Return (X, Y) of the center of cell containing provided text 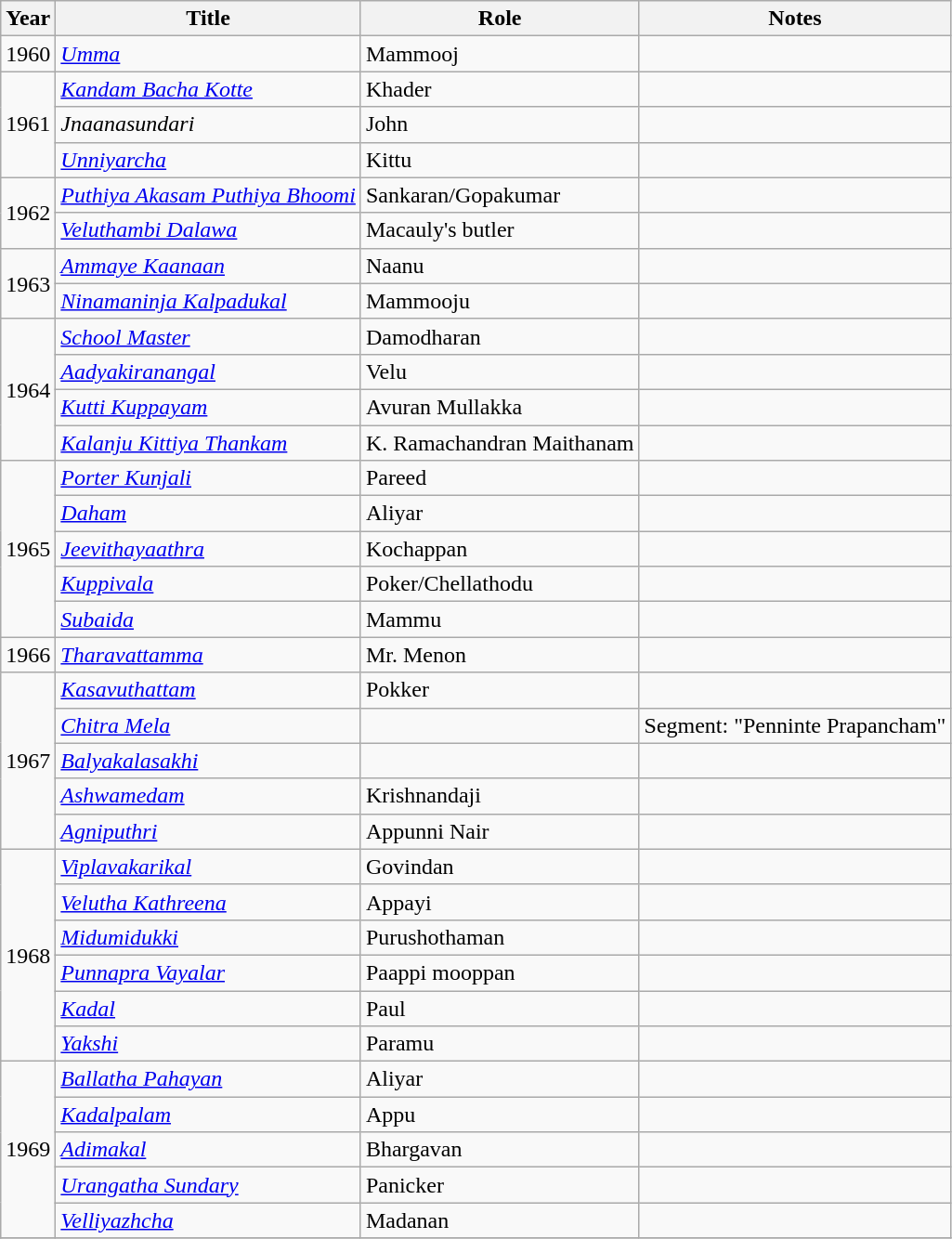
Adimakal (208, 1150)
1968 (28, 955)
Velliyazhcha (208, 1220)
Mr. Menon (500, 655)
1960 (28, 54)
Midumidukki (208, 937)
Panicker (500, 1185)
Avuran Mullakka (500, 407)
Appu (500, 1115)
Paramu (500, 1044)
Kalanju Kittiya Thankam (208, 443)
1964 (28, 389)
Govindan (500, 867)
Mammu (500, 619)
Veluthambi Dalawa (208, 230)
Segment: "Penninte Prapancham" (795, 725)
Aadyakiranangal (208, 372)
Bhargavan (500, 1150)
Urangatha Sundary (208, 1185)
Krishnandaji (500, 796)
Yakshi (208, 1044)
K. Ramachandran Maithanam (500, 443)
Puthiya Akasam Puthiya Bhoomi (208, 195)
Kadalpalam (208, 1115)
Kasavuthattam (208, 690)
1962 (28, 213)
Purushothaman (500, 937)
Chitra Mela (208, 725)
Mammooju (500, 301)
Kutti Kuppayam (208, 407)
Jeevithayaathra (208, 549)
Year (28, 19)
Naanu (500, 266)
Kandam Bacha Kotte (208, 89)
1969 (28, 1150)
Kuppivala (208, 584)
Poker/Chellathodu (500, 584)
John (500, 124)
Kochappan (500, 549)
Viplavakarikal (208, 867)
Appunni Nair (500, 831)
Balyakalasakhi (208, 761)
Subaida (208, 619)
Pokker (500, 690)
Appayi (500, 902)
1961 (28, 124)
Agniputhri (208, 831)
1965 (28, 549)
Khader (500, 89)
Ashwamedam (208, 796)
1967 (28, 761)
Pareed (500, 478)
Unniyarcha (208, 160)
1966 (28, 655)
Mammooj (500, 54)
Paul (500, 1008)
Daham (208, 514)
School Master (208, 336)
1963 (28, 283)
Kittu (500, 160)
Title (208, 19)
Ninamaninja Kalpadukal (208, 301)
Punnapra Vayalar (208, 972)
Role (500, 19)
Velutha Kathreena (208, 902)
Sankaran/Gopakumar (500, 195)
Ammaye Kaanaan (208, 266)
Tharavattamma (208, 655)
Paappi mooppan (500, 972)
Ballatha Pahayan (208, 1079)
Velu (500, 372)
Jnaanasundari (208, 124)
Macauly's butler (500, 230)
Umma (208, 54)
Madanan (500, 1220)
Porter Kunjali (208, 478)
Notes (795, 19)
Kadal (208, 1008)
Damodharan (500, 336)
